Extract the [X, Y] coordinate from the center of the cell holding the provided text.  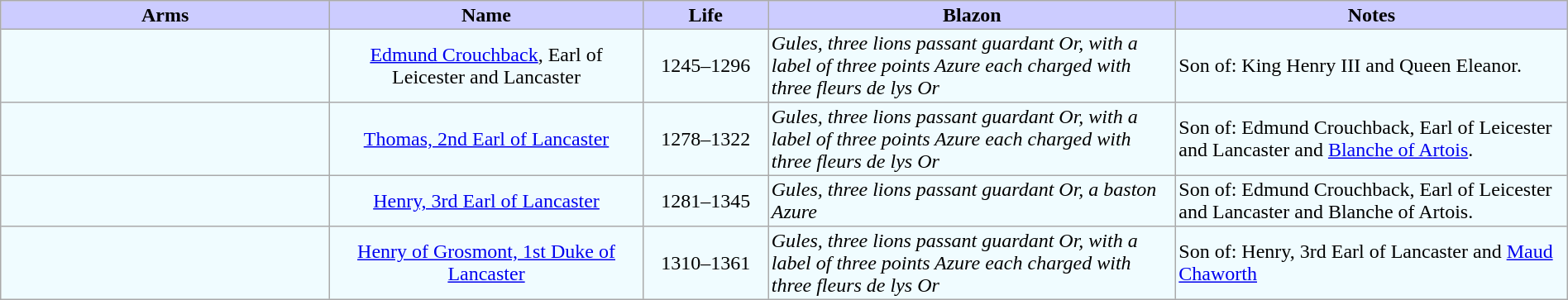
Edmund Crouchback, Earl of Leicester and Lancaster [486, 65]
Life [705, 15]
Notes [1372, 15]
Arms [165, 15]
1278–1322 [705, 139]
Henry of Grosmont, 1st Duke of Lancaster [486, 263]
Thomas, 2nd Earl of Lancaster [486, 139]
1281–1345 [705, 201]
Son of: King Henry III and Queen Eleanor. [1372, 65]
Henry, 3rd Earl of Lancaster [486, 201]
Son of: Henry, 3rd Earl of Lancaster and Maud Chaworth [1372, 263]
1310–1361 [705, 263]
Name [486, 15]
Blazon [973, 15]
Gules, three lions passant guardant Or, a baston Azure [973, 201]
1245–1296 [705, 65]
